Scan for the cell matching the given text and deliver its (x, y) coordinate at center. 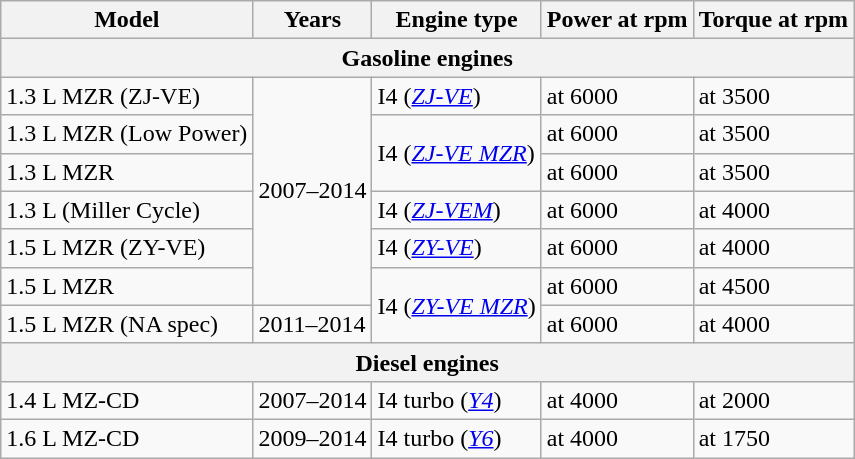
I4 turbo (Y4) (456, 400)
1.3 L (Miller Cycle) (127, 210)
1.5 L MZR (127, 286)
1.6 L MZ-CD (127, 438)
Diesel engines (428, 362)
I4 (ZJ-VEM) (456, 210)
at 2000 (773, 400)
1.3 L MZR (ZJ-VE) (127, 96)
1.5 L MZR (ZY-VE) (127, 248)
1.3 L MZR (Low Power) (127, 134)
Torque at rpm (773, 20)
I4 (ZY-VE) (456, 248)
1.4 L MZ-CD (127, 400)
Model (127, 20)
I4 turbo (Y6) (456, 438)
I4 (ZJ-VE) (456, 96)
Power at rpm (617, 20)
1.5 L MZR (NA spec) (127, 324)
at 1750 (773, 438)
Gasoline engines (428, 58)
2011–2014 (312, 324)
Years (312, 20)
I4 (ZY-VE MZR) (456, 305)
at 4500 (773, 286)
Engine type (456, 20)
1.3 L MZR (127, 172)
I4 (ZJ-VE MZR) (456, 153)
2009–2014 (312, 438)
